For the text-containing cell, return its midpoint in (x, y) coordinate format. 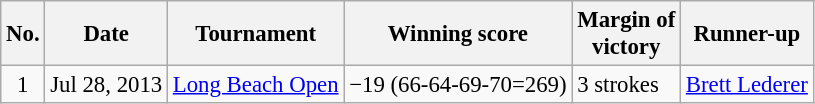
Margin ofvictory (626, 34)
Jul 28, 2013 (106, 85)
No. (23, 34)
Winning score (458, 34)
3 strokes (626, 85)
Brett Lederer (748, 85)
1 (23, 85)
Tournament (256, 34)
−19 (66-64-69-70=269) (458, 85)
Runner-up (748, 34)
Date (106, 34)
Long Beach Open (256, 85)
